Detect which cell encompasses the target text, then output its [x, y] center coordinate. 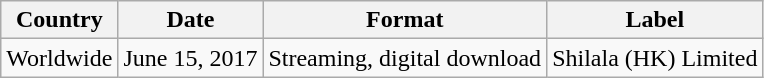
June 15, 2017 [190, 58]
Format [405, 20]
Date [190, 20]
Shilala (HK) Limited [655, 58]
Label [655, 20]
Worldwide [60, 58]
Country [60, 20]
Streaming, digital download [405, 58]
